Return (x, y) of the center of cell containing provided text 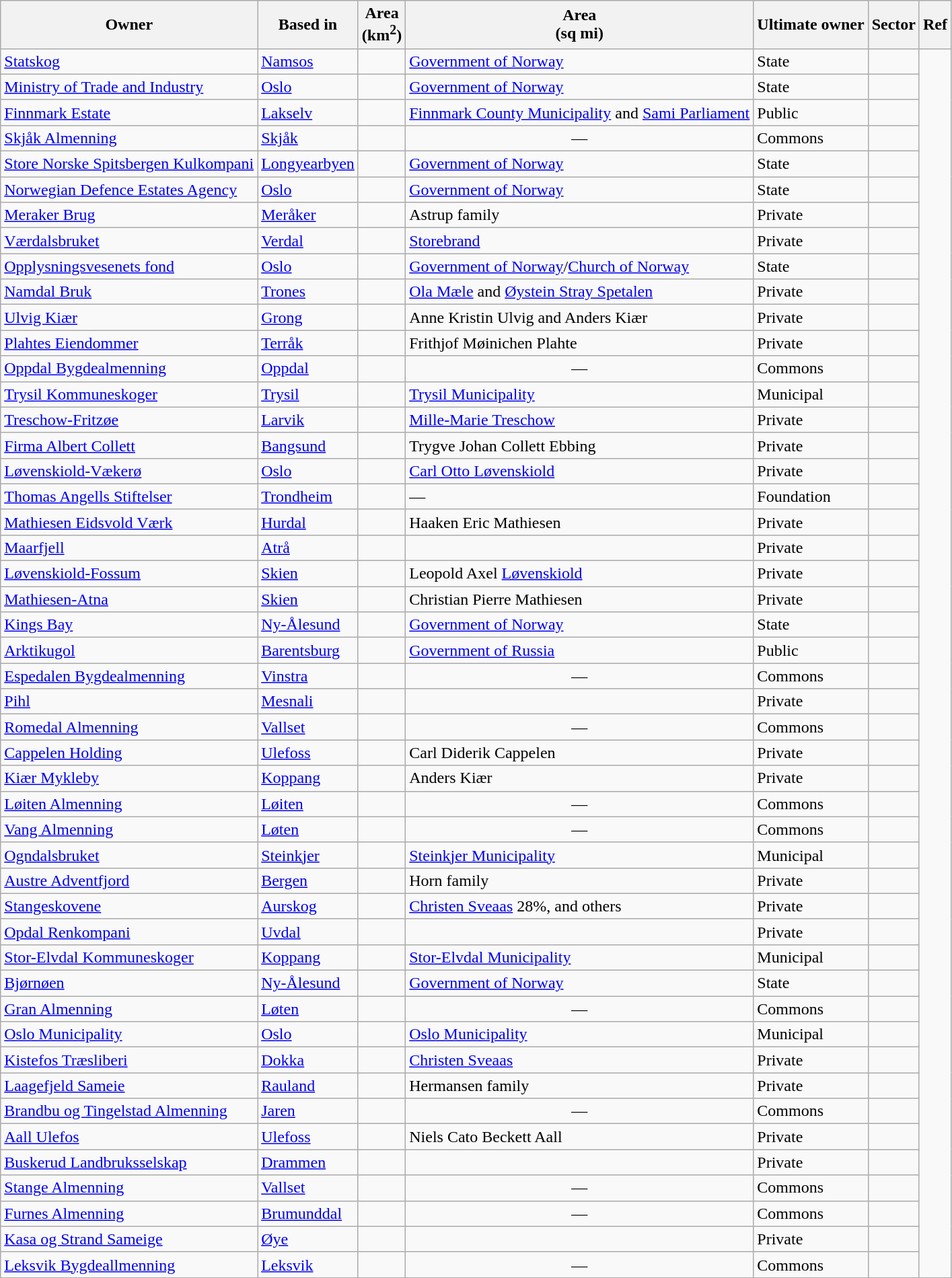
Larvik (308, 420)
Norwegian Defence Estates Agency (129, 190)
Trygve Johan Collett Ebbing (580, 445)
Vang Almenning (129, 829)
Kistefos Træsliberi (129, 1060)
Government of Norway/Church of Norway (580, 266)
Storebrand (580, 241)
Statskog (129, 61)
Kiær Mykleby (129, 778)
Bjørnøen (129, 983)
Christen Sveaas 28%, and others (580, 906)
Løiten (308, 804)
Grong (308, 317)
Foundation (811, 496)
Longyearbyen (308, 164)
Atrå (308, 548)
Haaken Eric Mathiesen (580, 522)
Løvenskiold-Vækerø (129, 471)
Dokka (308, 1060)
Værdalsbruket (129, 241)
Area(sq mi) (580, 25)
Astrup family (580, 215)
Sector (893, 25)
Bangsund (308, 445)
Mille-Marie Treschow (580, 420)
Gran Almenning (129, 1009)
Firma Albert Collett (129, 445)
Mathiesen-Atna (129, 599)
Trysil Kommuneskoger (129, 394)
Leopold Axel Løvenskiold (580, 574)
Stor-Elvdal Municipality (580, 957)
Brandbu og Tingelstad Almenning (129, 1111)
Vinstra (308, 676)
Buskerud Landbruksselskap (129, 1162)
Hurdal (308, 522)
Skjåk (308, 138)
Carl Diderik Cappelen (580, 753)
Drammen (308, 1162)
Carl Otto Løvenskiold (580, 471)
Opdal Renkompani (129, 932)
Jaren (308, 1111)
Namdal Bruk (129, 292)
Espedalen Bygdealmenning (129, 676)
Aall Ulefos (129, 1137)
Area(km2) (381, 25)
Barentsburg (308, 650)
Ref (935, 25)
Ulvig Kiær (129, 317)
Leksvik (308, 1265)
Anders Kiær (580, 778)
Anne Kristin Ulvig and Anders Kiær (580, 317)
Horn family (580, 880)
Namsos (308, 61)
Finnmark Estate (129, 112)
Skjåk Almenning (129, 138)
Kings Bay (129, 625)
Government of Russia (580, 650)
Christen Sveaas (580, 1060)
Lakselv (308, 112)
Hermansen family (580, 1086)
Brumunddal (308, 1213)
Meraker Brug (129, 215)
Oppdal (308, 369)
Arktikugol (129, 650)
Terråk (308, 343)
Thomas Angells Stiftelser (129, 496)
Laagefjeld Sameie (129, 1086)
Bergen (308, 880)
Trondheim (308, 496)
Meråker (308, 215)
Stor-Elvdal Kommuneskoger (129, 957)
Steinkjer Municipality (580, 855)
Opplysningsvesenets fond (129, 266)
Mesnali (308, 702)
Maarfjell (129, 548)
Mathiesen Eidsvold Værk (129, 522)
Trysil Municipality (580, 394)
Steinkjer (308, 855)
Austre Adventfjord (129, 880)
Rauland (308, 1086)
Pihl (129, 702)
Furnes Almenning (129, 1213)
Stange Almenning (129, 1188)
Uvdal (308, 932)
Ministry of Trade and Industry (129, 87)
Plahtes Eiendommer (129, 343)
Leksvik Bygdeallmenning (129, 1265)
Trones (308, 292)
Løvenskiold-Fossum (129, 574)
Trysil (308, 394)
Stangeskovene (129, 906)
Romedal Almenning (129, 727)
Christian Pierre Mathiesen (580, 599)
Niels Cato Beckett Aall (580, 1137)
Treschow-Fritzøe (129, 420)
Owner (129, 25)
Based in (308, 25)
Ola Mæle and Øystein Stray Spetalen (580, 292)
Aurskog (308, 906)
Verdal (308, 241)
Ogndalsbruket (129, 855)
Store Norske Spitsbergen Kulkompani (129, 164)
Løiten Almenning (129, 804)
Kasa og Strand Sameige (129, 1239)
Cappelen Holding (129, 753)
Ultimate owner (811, 25)
Frithjof Møinichen Plahte (580, 343)
Oppdal Bygdealmenning (129, 369)
Finnmark County Municipality and Sami Parliament (580, 112)
Øye (308, 1239)
